From the cell containing the given text, extract its center point as (X, Y) coordinate. 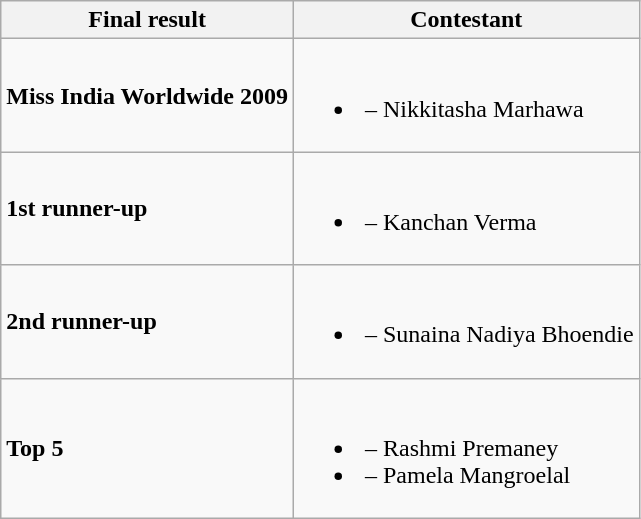
– Nikkitasha Marhawa (466, 96)
Top 5 (148, 448)
1st runner-up (148, 208)
– Kanchan Verma (466, 208)
2nd runner-up (148, 322)
Contestant (466, 20)
Final result (148, 20)
– Sunaina Nadiya Bhoendie (466, 322)
Miss India Worldwide 2009 (148, 96)
– Rashmi Premaney – Pamela Mangroelal (466, 448)
